Return (X, Y) of the center of cell containing provided text 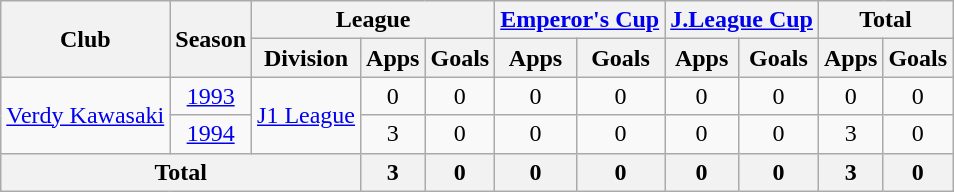
J.League Cup (742, 20)
Emperor's Cup (580, 20)
Season (211, 39)
J1 League (306, 115)
League (374, 20)
Verdy Kawasaki (86, 115)
1993 (211, 96)
1994 (211, 134)
Club (86, 39)
Division (306, 58)
